For the text-containing cell, return its midpoint in (X, Y) coordinate format. 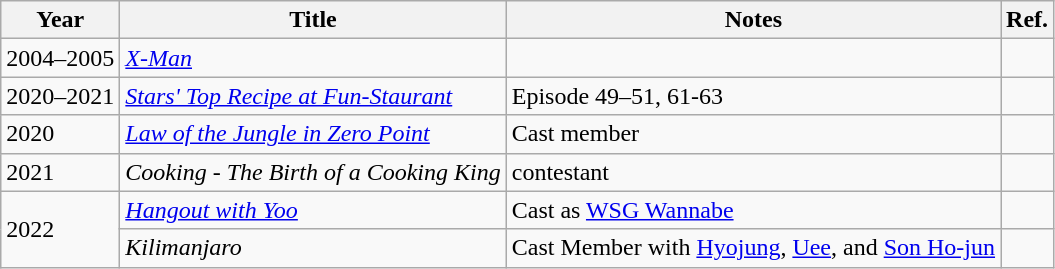
Stars' Top Recipe at Fun-Staurant (313, 96)
2022 (60, 229)
Law of the Jungle in Zero Point (313, 134)
X-Man (313, 58)
Ref. (1028, 20)
2004–2005 (60, 58)
2020 (60, 134)
Hangout with Yoo (313, 210)
Title (313, 20)
Cooking - The Birth of a Cooking King (313, 172)
Year (60, 20)
Episode 49–51, 61-63 (753, 96)
Cast member (753, 134)
2020–2021 (60, 96)
2021 (60, 172)
Cast Member with Hyojung, Uee, and Son Ho-jun (753, 248)
Kilimanjaro (313, 248)
Cast as WSG Wannabe (753, 210)
Notes (753, 20)
contestant (753, 172)
